For the text-containing cell, return its midpoint in (X, Y) coordinate format. 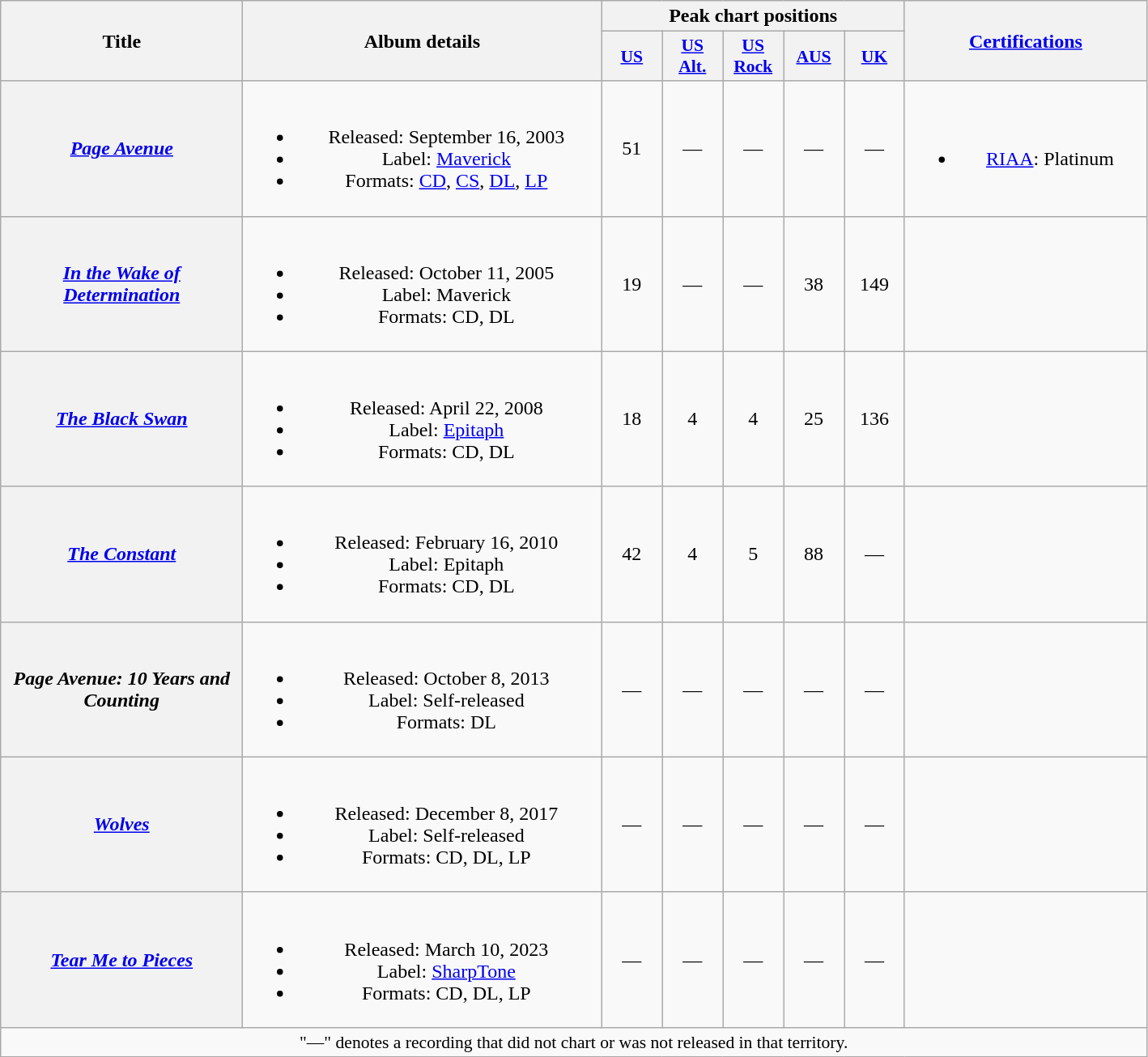
USRock (753, 57)
88 (814, 554)
Released: October 8, 2013Label: Self-releasedFormats: DL (423, 690)
The Constant (121, 554)
The Black Swan (121, 419)
UK (874, 57)
In the Wake of Determination (121, 283)
"—" denotes a recording that did not chart or was not released in that territory. (574, 1042)
Peak chart positions (753, 16)
Wolves (121, 824)
RIAA: Platinum (1025, 149)
19 (631, 283)
USAlt. (693, 57)
Released: March 10, 2023Label: SharpToneFormats: CD, DL, LP (423, 960)
42 (631, 554)
Album details (423, 40)
Released: September 16, 2003Label: MaverickFormats: CD, CS, DL, LP (423, 149)
Released: April 22, 2008Label: EpitaphFormats: CD, DL (423, 419)
51 (631, 149)
149 (874, 283)
US (631, 57)
Page Avenue (121, 149)
Tear Me to Pieces (121, 960)
Released: October 11, 2005Label: MaverickFormats: CD, DL (423, 283)
136 (874, 419)
Released: February 16, 2010Label: EpitaphFormats: CD, DL (423, 554)
5 (753, 554)
AUS (814, 57)
Certifications (1025, 40)
18 (631, 419)
Page Avenue: 10 Years and Counting (121, 690)
38 (814, 283)
Released: December 8, 2017Label: Self-releasedFormats: CD, DL, LP (423, 824)
Title (121, 40)
25 (814, 419)
